Search for the cell housing the specified text and yield its (x, y) center coordinate. 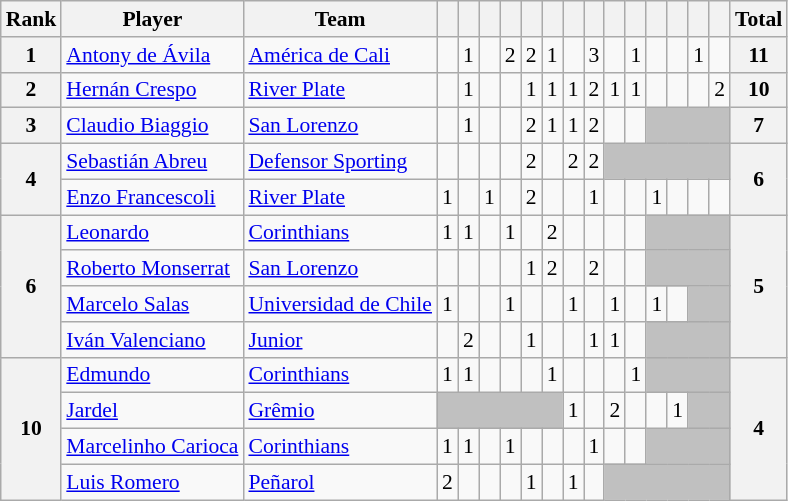
Sebastián Abreu (152, 162)
Grêmio (340, 411)
Team (340, 19)
Marcelo Salas (152, 304)
Peñarol (340, 482)
Total (758, 19)
Rank (32, 19)
Player (152, 19)
Defensor Sporting (340, 162)
Universidad de Chile (340, 304)
Iván Valenciano (152, 340)
América de Cali (340, 55)
Luis Romero (152, 482)
Jardel (152, 411)
Roberto Monserrat (152, 269)
5 (758, 286)
Marcelinho Carioca (152, 447)
Claudio Biaggio (152, 126)
7 (758, 126)
11 (758, 55)
Leonardo (152, 233)
Hernán Crespo (152, 90)
Enzo Francescoli (152, 197)
Junior (340, 340)
Edmundo (152, 375)
Antony de Ávila (152, 55)
